Search for the cell housing the specified text and yield its [x, y] center coordinate. 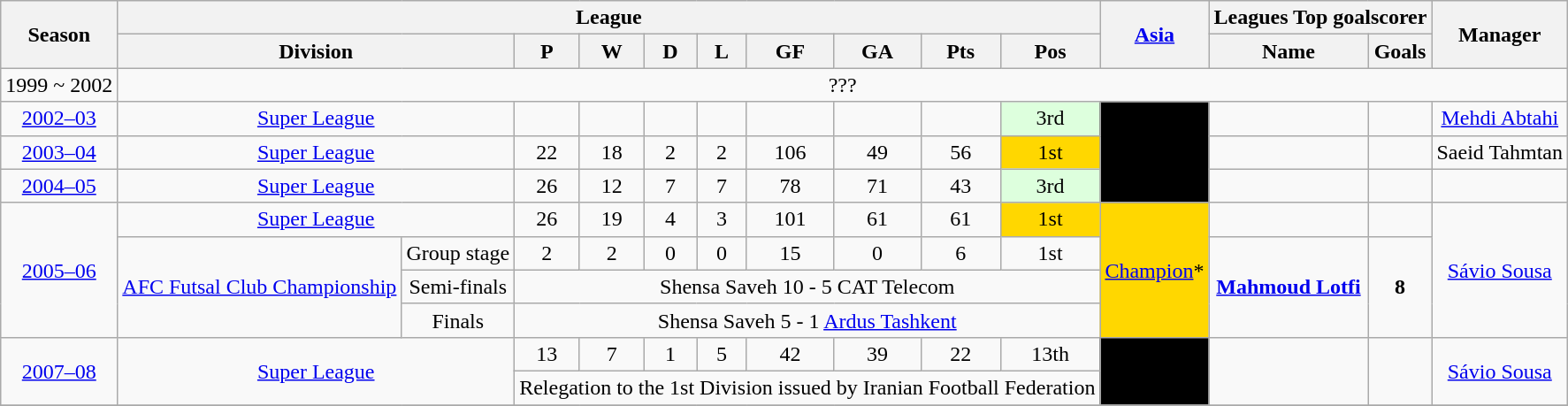
Division [317, 51]
Manager [1500, 34]
Leagues Top goalscorer [1320, 18]
2004–05 [59, 186]
106 [790, 152]
2005–06 [59, 270]
L [722, 51]
Relegation to the 1st Division issued by Iranian Football Federation [807, 387]
W [612, 51]
1999 ~ 2002 [59, 85]
GF [790, 51]
Mahmoud Lotfi [1289, 287]
12 [612, 186]
Semi-finals [458, 287]
1 [670, 354]
AFC Futsal Club Championship [260, 287]
Group stage [458, 253]
71 [877, 186]
Pos [1051, 51]
D [670, 51]
3 [722, 219]
39 [877, 354]
13 [547, 354]
49 [877, 152]
4 [670, 219]
P [547, 51]
6 [960, 253]
2003–04 [59, 152]
Shensa Saveh 10 - 5 CAT Telecom [807, 287]
Name [1289, 51]
19 [612, 219]
Shensa Saveh 5 - 1 Ardus Tashkent [807, 320]
15 [790, 253]
Saeid Tahmtan [1500, 152]
101 [790, 219]
56 [960, 152]
Finals [458, 320]
GA [877, 51]
2007–08 [59, 371]
2002–03 [59, 119]
Champion* [1155, 270]
League [608, 18]
Pts [960, 51]
8 [1400, 287]
5 [722, 354]
??? [843, 85]
43 [960, 186]
Asia [1155, 34]
13th [1051, 354]
Goals [1400, 51]
78 [790, 186]
Season [59, 34]
42 [790, 354]
18 [612, 152]
Mehdi Abtahi [1500, 119]
